Return (x, y) of the center of cell containing provided text 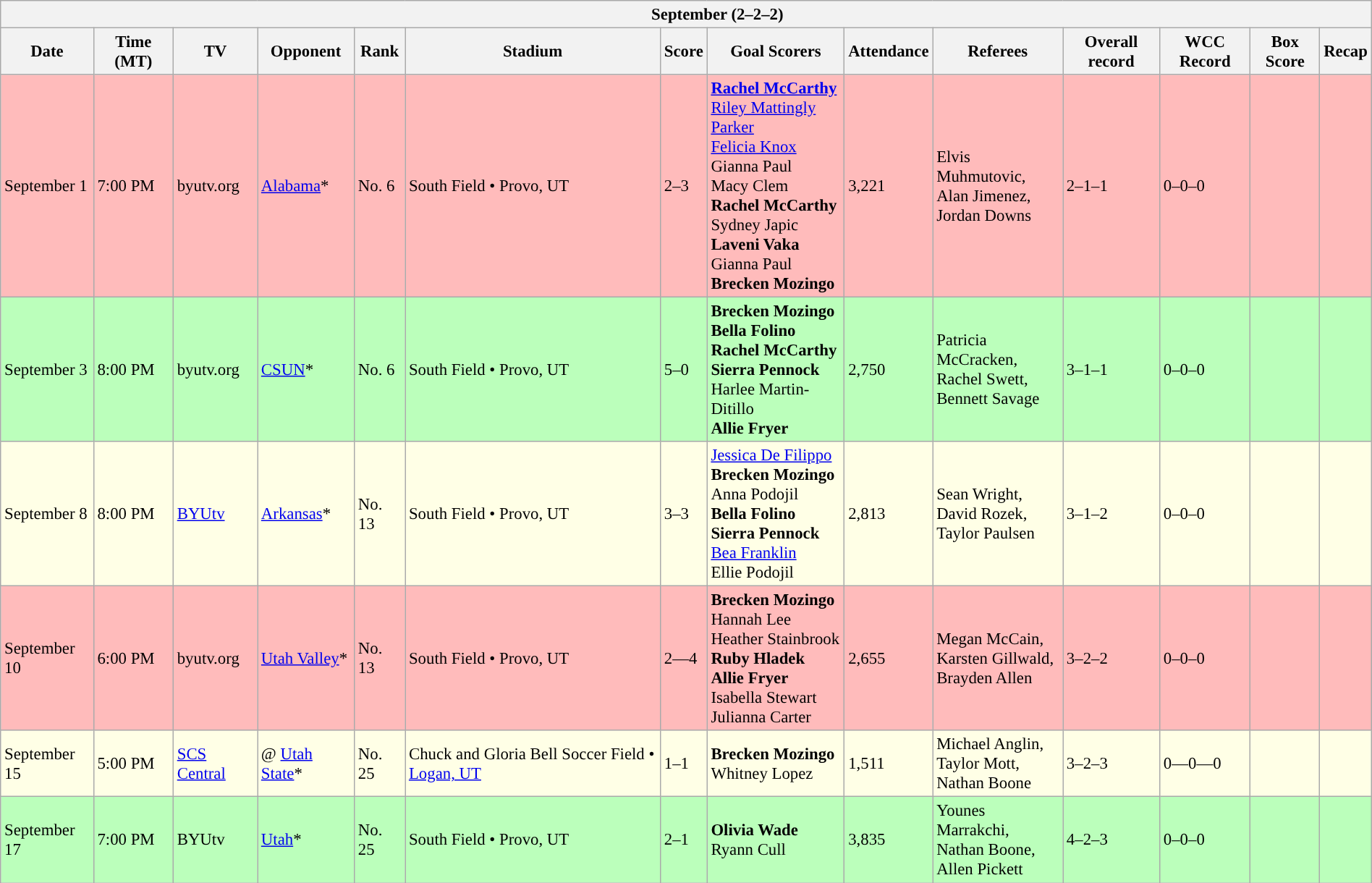
Score (683, 51)
September 1 (47, 186)
3–3 (683, 514)
Brecken Mozingo Bella Folino Rachel McCarthy Sierra Pennock Harlee Martin-Ditillo Allie Fryer (776, 370)
3–1–1 (1111, 370)
5–0 (683, 370)
Overall record (1111, 51)
1–1 (683, 764)
Recap (1346, 51)
4–2–3 (1111, 840)
Utah Valley* (306, 659)
Sean Wright, David Rozek, Taylor Paulsen (998, 514)
September (2–2–2) (686, 14)
3–2–3 (1111, 764)
September 10 (47, 659)
3,835 (889, 840)
Jessica De Filippo Brecken Mozingo Anna Podojil Bella Folino Sierra Pennock Bea Franklin Ellie Podojil (776, 514)
Chuck and Gloria Bell Soccer Field • Logan, UT (533, 764)
September 15 (47, 764)
Referees (998, 51)
CSUN* (306, 370)
2–1–1 (1111, 186)
2–3 (683, 186)
Michael Anglin, Taylor Mott, Nathan Boone (998, 764)
September 3 (47, 370)
Goal Scorers (776, 51)
Attendance (889, 51)
3–2–2 (1111, 659)
Elvis Muhmutovic, Alan Jimenez, Jordan Downs (998, 186)
2,750 (889, 370)
Date (47, 51)
@ Utah State* (306, 764)
Box Score (1285, 51)
WCC Record (1206, 51)
5:00 PM (133, 764)
0—0—0 (1206, 764)
TV (215, 51)
Olivia Wade Ryann Cull (776, 840)
Megan McCain, Karsten Gillwald, Brayden Allen (998, 659)
Opponent (306, 51)
Time (MT) (133, 51)
2—4 (683, 659)
Rank (380, 51)
September 17 (47, 840)
Younes Marrakchi, Nathan Boone, Allen Pickett (998, 840)
2–1 (683, 840)
3–1–2 (1111, 514)
Stadium (533, 51)
Brecken Mozingo Hannah Lee Heather Stainbrook Ruby Hladek Allie Fryer Isabella Stewart Julianna Carter (776, 659)
Brecken Mozingo Whitney Lopez (776, 764)
2,813 (889, 514)
Utah* (306, 840)
September 8 (47, 514)
SCS Central (215, 764)
Arkansas* (306, 514)
1,511 (889, 764)
Patricia McCracken, Rachel Swett, Bennett Savage (998, 370)
Alabama* (306, 186)
2,655 (889, 659)
Rachel McCarthy Riley Mattingly Parker Felicia Knox Gianna Paul Macy Clem Rachel McCarthy Sydney Japic Laveni Vaka Gianna Paul Brecken Mozingo (776, 186)
3,221 (889, 186)
6:00 PM (133, 659)
